Provide the (x, y) coordinate of the cell's center where the given text is located.  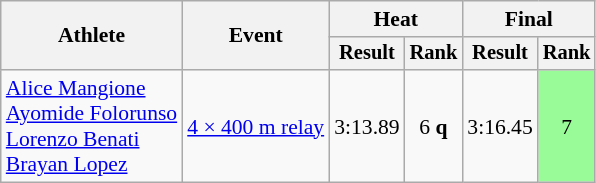
7 (567, 126)
Alice MangioneAyomide FolorunsoLorenzo BenatiBrayan Lopez (92, 126)
4 × 400 m relay (256, 126)
Final (528, 19)
3:16.45 (500, 126)
Athlete (92, 36)
Heat (396, 19)
6 q (434, 126)
Event (256, 36)
3:13.89 (366, 126)
